Scan for the cell matching the given text and deliver its [X, Y] coordinate at center. 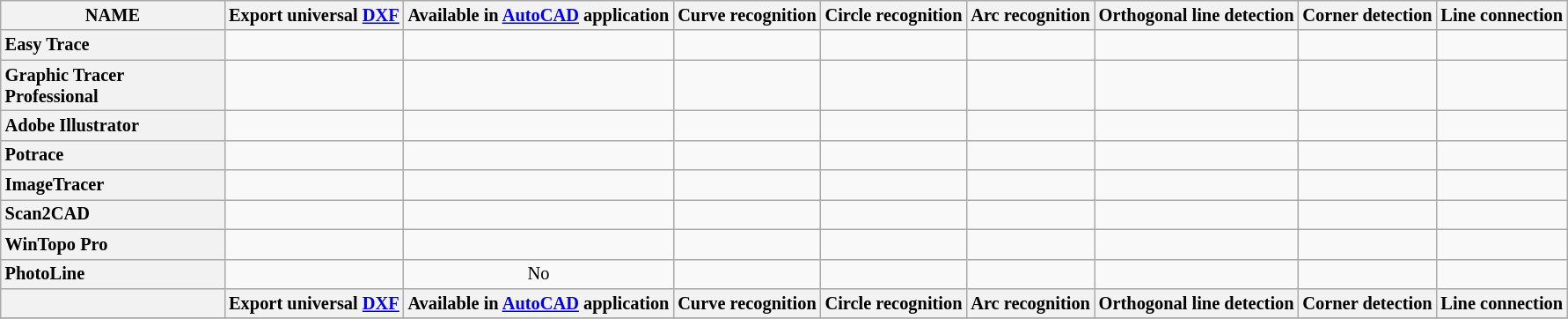
WinTopo Pro [113, 244]
Scan2CAD [113, 214]
Easy Trace [113, 45]
Potrace [113, 155]
Adobe Illustrator [113, 125]
No [539, 274]
NAME [113, 15]
ImageTracer [113, 185]
Graphic Tracer Professional [113, 85]
PhotoLine [113, 274]
